Scan for the cell matching the given text and deliver its (X, Y) coordinate at center. 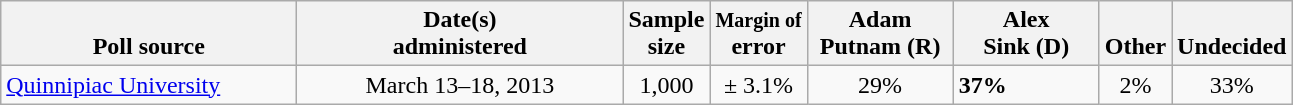
Margin oferror (758, 34)
Poll source (149, 34)
Quinnipiac University (149, 85)
AlexSink (D) (1026, 34)
March 13–18, 2013 (460, 85)
Undecided (1232, 34)
Other (1135, 34)
1,000 (666, 85)
Date(s)administered (460, 34)
33% (1232, 85)
37% (1026, 85)
Samplesize (666, 34)
29% (880, 85)
± 3.1% (758, 85)
AdamPutnam (R) (880, 34)
2% (1135, 85)
